Capture the cell that displays the provided text and extract its [X, Y] central coordinate. 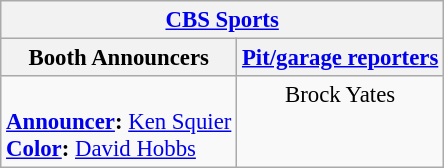
Announcer: Ken Squier Color: David Hobbs [119, 122]
CBS Sports [222, 20]
Pit/garage reporters [340, 58]
Booth Announcers [119, 58]
Brock Yates [340, 122]
